Identify which cell holds the provided text, then report its (X, Y) central coordinate. 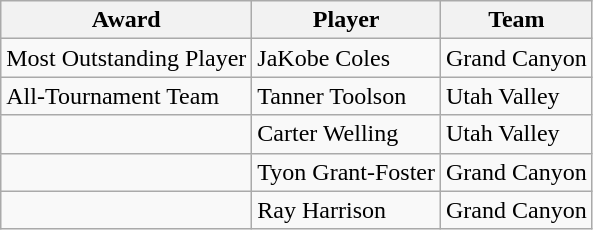
Carter Welling (346, 134)
Tyon Grant-Foster (346, 172)
Award (126, 20)
Tanner Toolson (346, 96)
JaKobe Coles (346, 58)
Ray Harrison (346, 210)
Player (346, 20)
All-Tournament Team (126, 96)
Team (517, 20)
Most Outstanding Player (126, 58)
